Identify which cell holds the provided text, then report its [x, y] central coordinate. 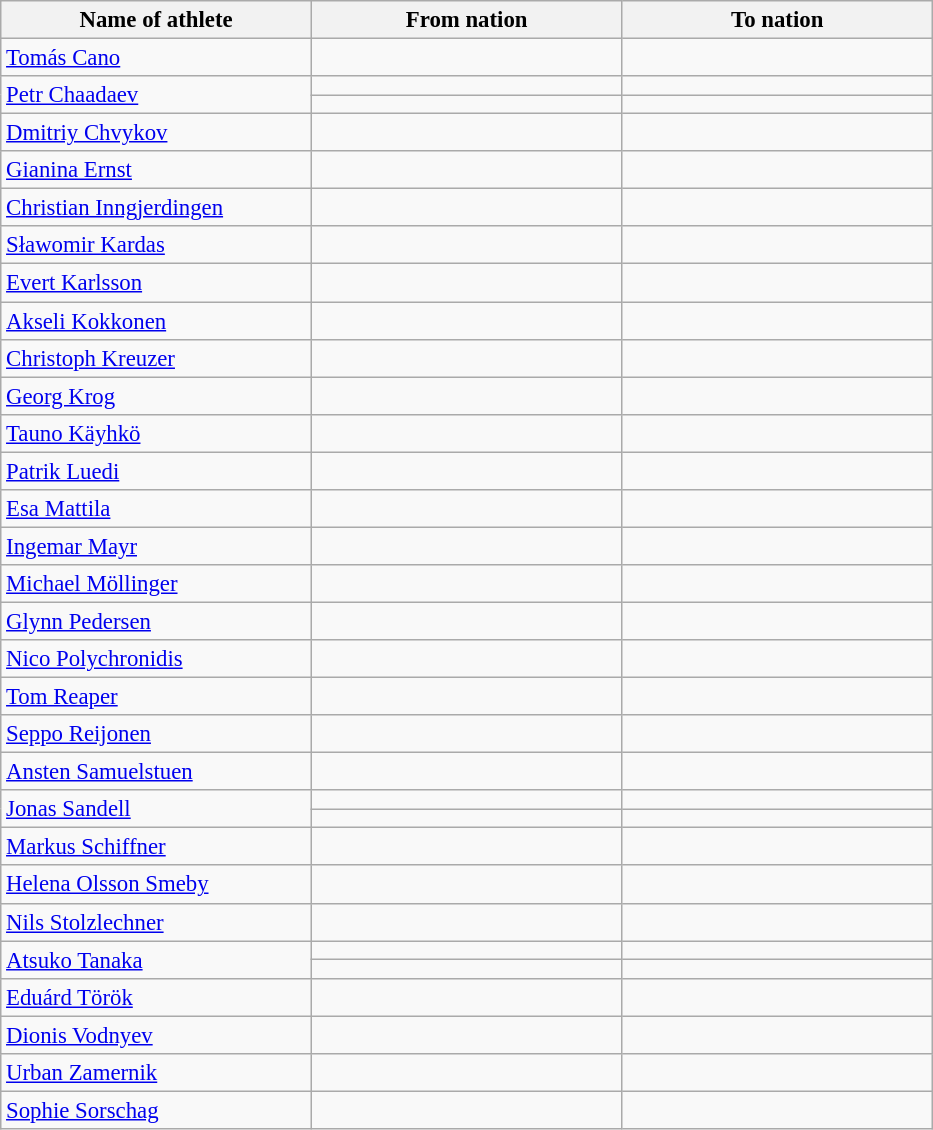
Dionis Vodnyev [156, 1035]
Tomás Cano [156, 58]
Sławomir Kardas [156, 245]
Evert Karlsson [156, 283]
Akseli Kokkonen [156, 321]
Name of athlete [156, 20]
Jonas Sandell [156, 809]
Tauno Käyhkö [156, 433]
Patrik Luedi [156, 471]
From nation [466, 20]
Dmitriy Chvykov [156, 133]
Petr Chaadaev [156, 95]
Seppo Reijonen [156, 734]
Ingemar Mayr [156, 546]
Nico Polychronidis [156, 659]
Markus Schiffner [156, 847]
Ansten Samuelstuen [156, 772]
Eduárd Török [156, 997]
Christoph Kreuzer [156, 358]
Glynn Pedersen [156, 621]
Tom Reaper [156, 697]
Christian Inngjerdingen [156, 208]
Helena Olsson Smeby [156, 885]
Michael Möllinger [156, 584]
Urban Zamernik [156, 1073]
Sophie Sorschag [156, 1110]
To nation [778, 20]
Nils Stolzlechner [156, 922]
Gianina Ernst [156, 170]
Atsuko Tanaka [156, 960]
Esa Mattila [156, 509]
Georg Krog [156, 396]
